Output the [x, y] coordinate of the center of the cell containing the given text.  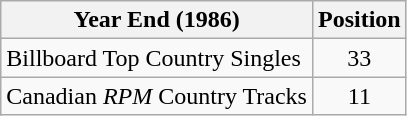
Canadian RPM Country Tracks [157, 96]
Year End (1986) [157, 20]
33 [359, 58]
Billboard Top Country Singles [157, 58]
11 [359, 96]
Position [359, 20]
